Return (X, Y) of the center of cell containing provided text 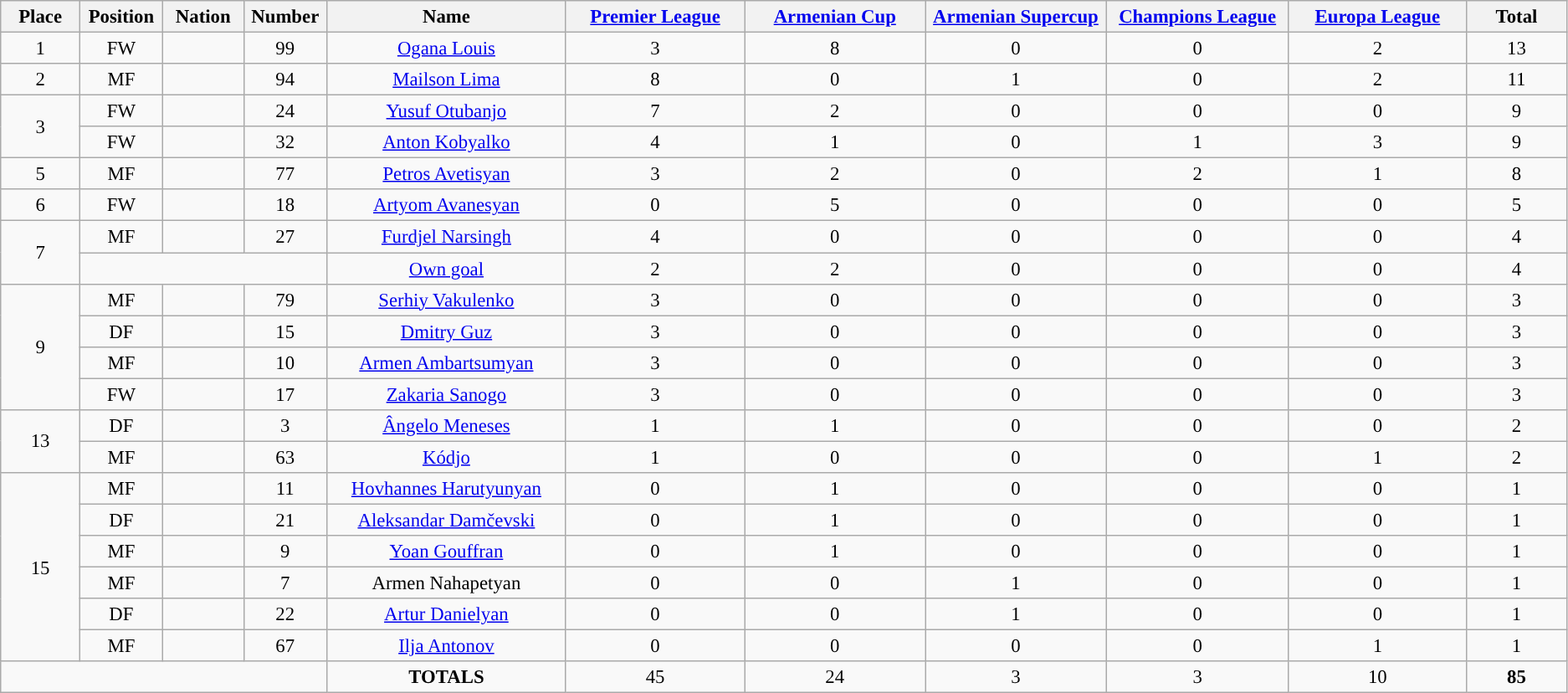
Armen Ambartsumyan (446, 362)
Place (40, 17)
Ogana Louis (446, 49)
6 (40, 205)
18 (284, 205)
Petros Avetisyan (446, 174)
Artur Danielyan (446, 614)
45 (654, 677)
99 (284, 49)
Dmitry Guz (446, 331)
Yusuf Otubanjo (446, 111)
Nation (202, 17)
79 (284, 300)
Hovhannes Harutyunyan (446, 489)
63 (284, 457)
Name (446, 17)
Europa League (1377, 17)
Zakaria Sanogo (446, 394)
Armenian Supercup (1016, 17)
Ilja Antonov (446, 646)
Serhiy Vakulenko (446, 300)
Number (284, 17)
17 (284, 394)
Total (1516, 17)
Position (120, 17)
21 (284, 520)
Own goal (446, 269)
32 (284, 142)
Armenian Cup (835, 17)
Kódjo (446, 457)
Mailson Lima (446, 80)
Ângelo Meneses (446, 426)
85 (1516, 677)
Armen Nahapetyan (446, 583)
Furdjel Narsingh (446, 237)
Artyom Avanesyan (446, 205)
67 (284, 646)
Anton Kobyalko (446, 142)
TOTALS (446, 677)
Champions League (1197, 17)
Yoan Gouffran (446, 552)
Aleksandar Damčevski (446, 520)
77 (284, 174)
22 (284, 614)
Premier League (654, 17)
27 (284, 237)
94 (284, 80)
